Output the [x, y] coordinate of the center of the cell containing the given text.  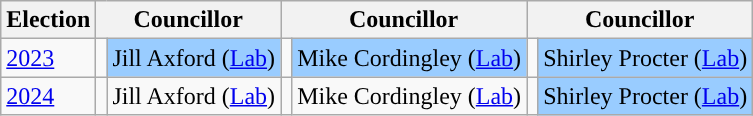
2023 [48, 58]
2024 [48, 96]
Election [48, 20]
